Return the (X, Y) coordinate for the center point of the cell that contains the specified text.  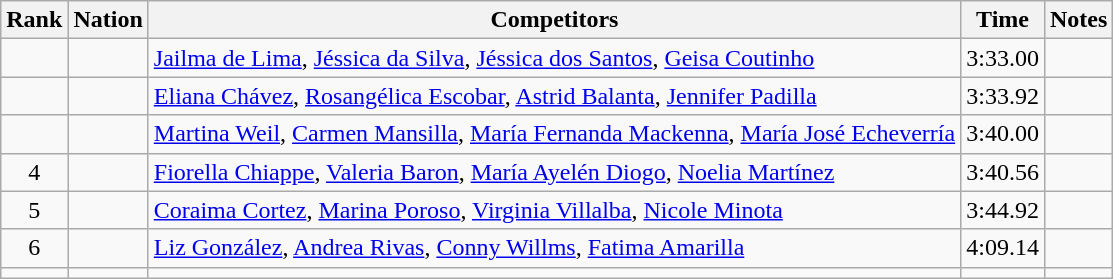
Jailma de Lima, Jéssica da Silva, Jéssica dos Santos, Geisa Coutinho (554, 58)
Fiorella Chiappe, Valeria Baron, María Ayelén Diogo, Noelia Martínez (554, 172)
Rank (34, 20)
Liz González, Andrea Rivas, Conny Willms, Fatima Amarilla (554, 248)
3:33.00 (1003, 58)
4 (34, 172)
Competitors (554, 20)
Time (1003, 20)
Nation (108, 20)
3:33.92 (1003, 96)
5 (34, 210)
Notes (1078, 20)
4:09.14 (1003, 248)
3:44.92 (1003, 210)
6 (34, 248)
3:40.56 (1003, 172)
Eliana Chávez, Rosangélica Escobar, Astrid Balanta, Jennifer Padilla (554, 96)
3:40.00 (1003, 134)
Martina Weil, Carmen Mansilla, María Fernanda Mackenna, María José Echeverría (554, 134)
Coraima Cortez, Marina Poroso, Virginia Villalba, Nicole Minota (554, 210)
